Provide the (x, y) coordinate of the cell's center where the given text is located.  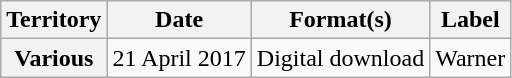
Format(s) (340, 20)
21 April 2017 (179, 58)
Territory (54, 20)
Various (54, 58)
Digital download (340, 58)
Label (470, 20)
Warner (470, 58)
Date (179, 20)
